Detect which cell encompasses the target text, then output its [X, Y] center coordinate. 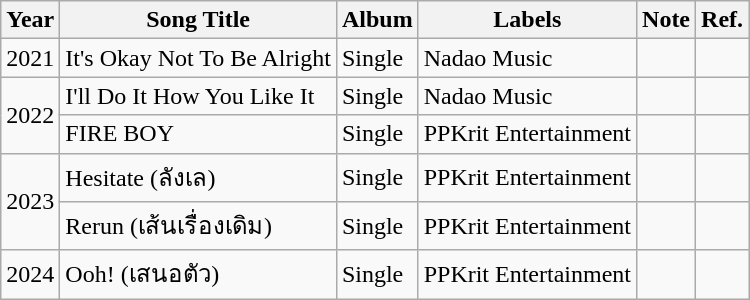
Rerun (เส้นเรื่องเดิม) [198, 226]
I'll Do It How You Like It [198, 96]
2022 [30, 115]
It's Okay Not To Be Alright [198, 58]
Year [30, 20]
Hesitate (ลังเล) [198, 178]
2021 [30, 58]
Song Title [198, 20]
FIRE BOY [198, 134]
Album [377, 20]
2024 [30, 274]
2023 [30, 202]
Ooh! (เสนอตัว) [198, 274]
Ref. [722, 20]
Labels [527, 20]
Note [666, 20]
